Output the [x, y] coordinate of the center of the cell containing the given text.  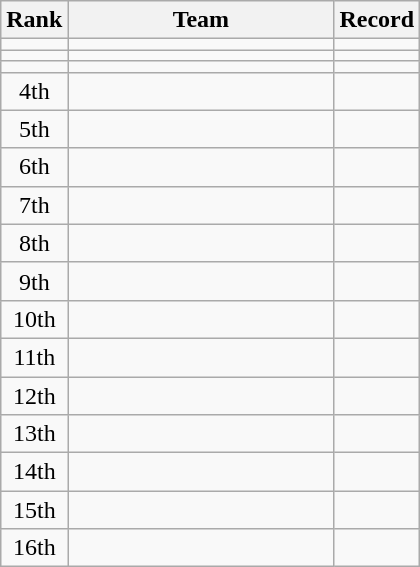
10th [34, 319]
16th [34, 548]
8th [34, 243]
12th [34, 395]
4th [34, 91]
Team [201, 20]
7th [34, 205]
Rank [34, 20]
14th [34, 472]
5th [34, 129]
6th [34, 167]
13th [34, 434]
11th [34, 357]
9th [34, 281]
15th [34, 510]
Record [377, 20]
